Output the [X, Y] coordinate of the center of the cell containing the given text.  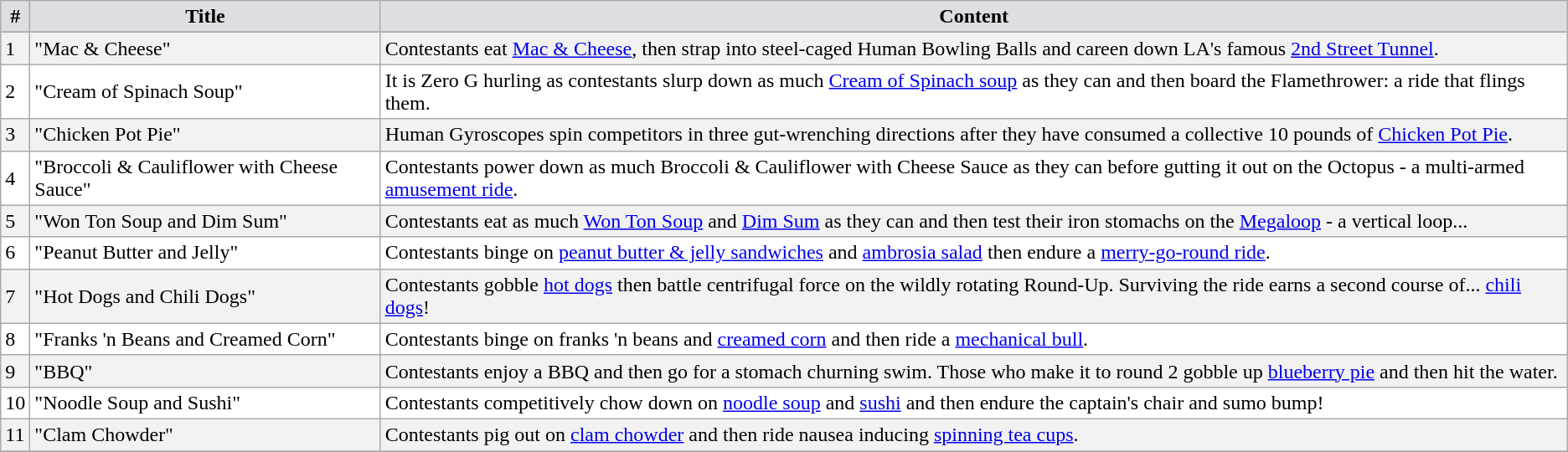
Human Gyroscopes spin competitors in three gut-wrenching directions after they have consumed a collective 10 pounds of Chicken Pot Pie. [973, 135]
10 [15, 403]
4 [15, 177]
"Noodle Soup and Sushi" [205, 403]
Contestants enjoy a BBQ and then go for a stomach churning swim. Those who make it to round 2 gobble up blueberry pie and then hit the water. [973, 371]
6 [15, 253]
"Mac & Cheese" [205, 49]
Contestants pig out on clam chowder and then ride nausea inducing spinning tea cups. [973, 434]
9 [15, 371]
"Won Ton Soup and Dim Sum" [205, 221]
Contestants eat Mac & Cheese, then strap into steel-caged Human Bowling Balls and careen down LA's famous 2nd Street Tunnel. [973, 49]
"Clam Chowder" [205, 434]
"Cream of Spinach Soup" [205, 92]
5 [15, 221]
2 [15, 92]
Contestants binge on peanut butter & jelly sandwiches and ambrosia salad then endure a merry-go-round ride. [973, 253]
Contestants competitively chow down on noodle soup and sushi and then endure the captain's chair and sumo bump! [973, 403]
Contestants eat as much Won Ton Soup and Dim Sum as they can and then test their iron stomachs on the Megaloop - a vertical loop... [973, 221]
"Broccoli & Cauliflower with Cheese Sauce" [205, 177]
Content [973, 17]
Contestants binge on franks 'n beans and creamed corn and then ride a mechanical bull. [973, 339]
1 [15, 49]
Title [205, 17]
Contestants gobble hot dogs then battle centrifugal force on the wildly rotating Round-Up. Surviving the ride earns a second course of... chili dogs! [973, 296]
"Hot Dogs and Chili Dogs" [205, 296]
"Franks 'n Beans and Creamed Corn" [205, 339]
It is Zero G hurling as contestants slurp down as much Cream of Spinach soup as they can and then board the Flamethrower: a ride that flings them. [973, 92]
11 [15, 434]
7 [15, 296]
"Peanut Butter and Jelly" [205, 253]
"BBQ" [205, 371]
3 [15, 135]
# [15, 17]
"Chicken Pot Pie" [205, 135]
8 [15, 339]
